Find where the given text appears and provide that cell's center as (x, y) coordinate. 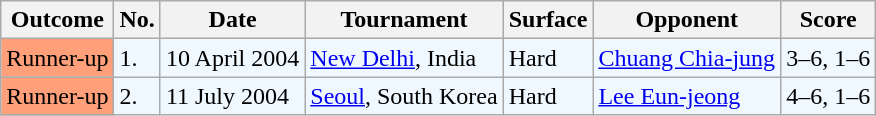
2. (137, 96)
Chuang Chia-jung (687, 58)
1. (137, 58)
Score (828, 20)
New Delhi, India (404, 58)
Opponent (687, 20)
Outcome (58, 20)
Tournament (404, 20)
4–6, 1–6 (828, 96)
11 July 2004 (232, 96)
No. (137, 20)
10 April 2004 (232, 58)
Surface (548, 20)
3–6, 1–6 (828, 58)
Seoul, South Korea (404, 96)
Lee Eun-jeong (687, 96)
Date (232, 20)
